Locate the cell with the specified text and output its (X, Y) center coordinate. 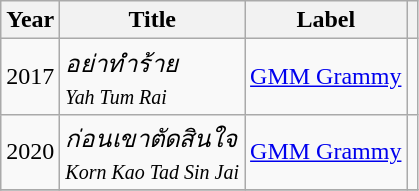
ก่อนเขาตัดสินใจKorn Kao Tad Sin Jai (152, 152)
อย่าทำร้ายYah Tum Rai (152, 77)
Title (152, 20)
2017 (30, 77)
Label (326, 20)
Year (30, 20)
2020 (30, 152)
